Capture the cell that displays the provided text and extract its (x, y) central coordinate. 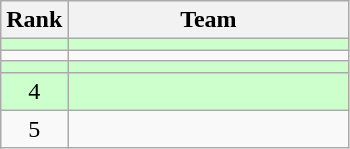
Team (208, 20)
Rank (34, 20)
4 (34, 91)
5 (34, 129)
